Pinpoint the cell where the given text exists, returning its (X, Y) midpoint coordinate. 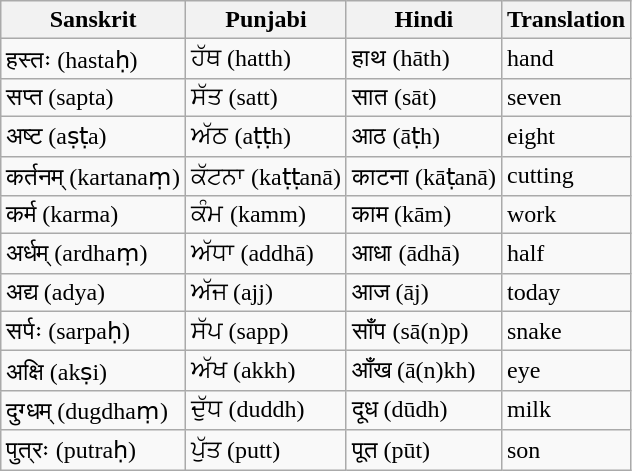
Sanskrit (94, 20)
आँख (ā(n)kh) (424, 371)
milk (566, 410)
hand (566, 59)
अष्ट (aṣṭa) (94, 136)
ਦੁੱਧ (duddh) (266, 410)
हस्तः (hastaḥ) (94, 59)
eight (566, 136)
सप्त (sapta) (94, 97)
cutting (566, 176)
साँप (sā(n)p) (424, 331)
today (566, 292)
work (566, 215)
अक्षि (akṣi) (94, 371)
अद्य (adya) (94, 292)
ਅੱਜ (ajj) (266, 292)
son (566, 450)
ਹੱਥ (hatth) (266, 59)
हाथ (hāth) (424, 59)
half (566, 254)
Translation (566, 20)
ਅੱਖ (akkh) (266, 371)
अर्धम् (ardhaṃ) (94, 254)
ਕੰਮ (kamm) (266, 215)
कर्म (karma) (94, 215)
आज (āj) (424, 292)
ਪੁੱਤ (putt) (266, 450)
ਅੱਠ (aṭṭh) (266, 136)
ਸੱਪ (sapp) (266, 331)
आठ (āṭh) (424, 136)
सात (sāt) (424, 97)
आधा (ādhā) (424, 254)
Punjabi (266, 20)
ਅੱਧਾ (addhā) (266, 254)
दूध (dūdh) (424, 410)
ਕੱਟਨਾ (kaṭṭanā) (266, 176)
काम (kām) (424, 215)
seven (566, 97)
ਸੱਤ (satt) (266, 97)
पूत (pūt) (424, 450)
काटना (kāṭanā) (424, 176)
दुग्धम् (dugdhaṃ) (94, 410)
Hindi (424, 20)
सर्पः (sarpaḥ) (94, 331)
कर्तनम् (kartanaṃ) (94, 176)
पुत्रः (putraḥ) (94, 450)
eye (566, 371)
snake (566, 331)
